Detect which cell encompasses the target text, then output its (X, Y) center coordinate. 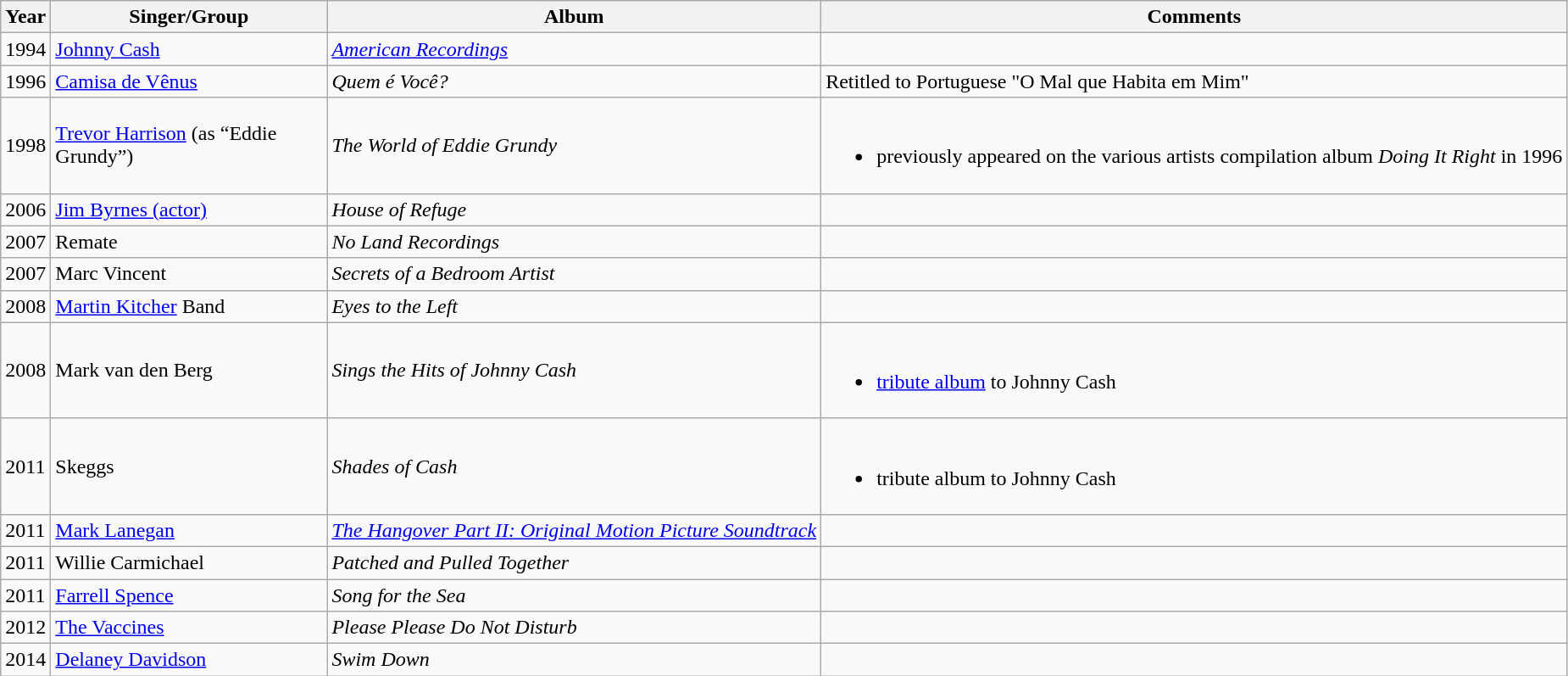
Shades of Cash (575, 466)
Farrell Spence (189, 595)
1998 (25, 146)
Jim Byrnes (actor) (189, 210)
Skeggs (189, 466)
Swim Down (575, 660)
Patched and Pulled Together (575, 562)
Year (25, 17)
1996 (25, 81)
Camisa de Vênus (189, 81)
Eyes to the Left (575, 306)
Retitled to Portuguese "O Mal que Habita em Mim" (1194, 81)
Marc Vincent (189, 274)
The Hangover Part II: Original Motion Picture Soundtrack (575, 530)
Album (575, 17)
Delaney Davidson (189, 660)
Martin Kitcher Band (189, 306)
House of Refuge (575, 210)
Please Please Do Not Disturb (575, 628)
Trevor Harrison (as “Eddie Grundy”) (189, 146)
Singer/Group (189, 17)
2012 (25, 628)
Sings the Hits of Johnny Cash (575, 370)
2014 (25, 660)
No Land Recordings (575, 242)
previously appeared on the various artists compilation album Doing It Right in 1996 (1194, 146)
Johnny Cash (189, 49)
The Vaccines (189, 628)
Comments (1194, 17)
Mark van den Berg (189, 370)
2006 (25, 210)
Quem é Você? (575, 81)
The World of Eddie Grundy (575, 146)
American Recordings (575, 49)
Mark Lanegan (189, 530)
Willie Carmichael (189, 562)
Song for the Sea (575, 595)
Remate (189, 242)
Secrets of a Bedroom Artist (575, 274)
1994 (25, 49)
